Search for the cell housing the specified text and yield its (x, y) center coordinate. 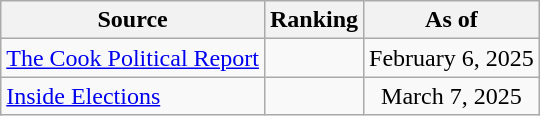
Source (133, 20)
February 6, 2025 (452, 58)
March 7, 2025 (452, 96)
Inside Elections (133, 96)
As of (452, 20)
Ranking (314, 20)
The Cook Political Report (133, 58)
